Provide the (X, Y) coordinate of the cell's center where the given text is located.  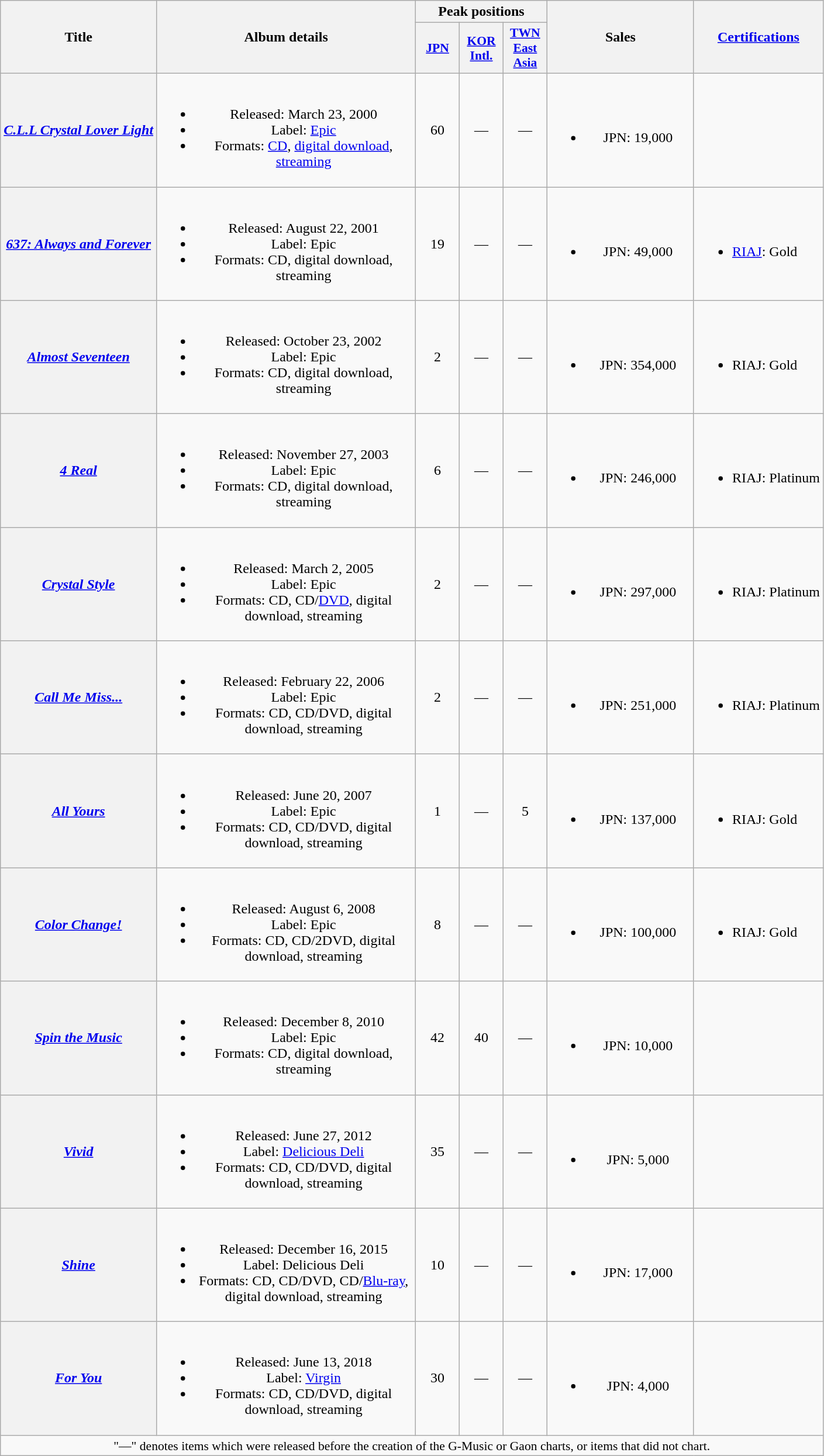
1 (437, 811)
JPN: 246,000 (620, 471)
4 Real (78, 471)
Released: February 22, 2006 Label: EpicFormats: CD, CD/DVD, digital download, streaming (287, 698)
JPN: 10,000 (620, 1038)
JPN: 4,000 (620, 1378)
Album details (287, 37)
42 (437, 1038)
40 (482, 1038)
JPN: 251,000 (620, 698)
Released: June 13, 2018Label: VirginFormats: CD, CD/DVD, digital download, streaming (287, 1378)
Released: March 23, 2000 Label: EpicFormats: CD, digital download, streaming (287, 130)
Vivid (78, 1151)
10 (437, 1265)
JPN: 100,000 (620, 924)
C.L.L Crystal Lover Light (78, 130)
Released: October 23, 2002 Label: EpicFormats: CD, digital download, streaming (287, 357)
19 (437, 244)
35 (437, 1151)
JPN: 297,000 (620, 584)
6 (437, 471)
Shine (78, 1265)
Title (78, 37)
Released: August 22, 2001 Label: EpicFormats: CD, digital download, streaming (287, 244)
Crystal Style (78, 584)
60 (437, 130)
Call Me Miss... (78, 698)
Released: March 2, 2005 Label: EpicFormats: CD, CD/DVD, digital download, streaming (287, 584)
JPN (437, 48)
Color Change! (78, 924)
Spin the Music (78, 1038)
KOR Intl. (482, 48)
JPN: 17,000 (620, 1265)
Released: December 16, 2015Label: Delicious DeliFormats: CD, CD/DVD, CD/Blu-ray, digital download, streaming (287, 1265)
JPN: 137,000 (620, 811)
JPN: 5,000 (620, 1151)
637: Always and Forever (78, 244)
All Yours (78, 811)
JPN: 354,000 (620, 357)
JPN: 49,000 (620, 244)
"—" denotes items which were released before the creation of the G-Music or Gaon charts, or items that did not chart. (412, 1445)
8 (437, 924)
Released: June 27, 2012Label: Delicious DeliFormats: CD, CD/DVD, digital download, streaming (287, 1151)
JPN: 19,000 (620, 130)
Peak positions (482, 12)
For You (78, 1378)
Certifications (758, 37)
5 (525, 811)
Released: November 27, 2003 Label: EpicFormats: CD, digital download, streaming (287, 471)
Released: June 20, 2007 Label: EpicFormats: CD, CD/DVD, digital download, streaming (287, 811)
Released: December 8, 2010 Label: EpicFormats: CD, digital download, streaming (287, 1038)
TWN East Asia (525, 48)
Almost Seventeen (78, 357)
Released: August 6, 2008 Label: EpicFormats: CD, CD/2DVD, digital download, streaming (287, 924)
Sales (620, 37)
30 (437, 1378)
